Return the (x, y) coordinate for the center point of the cell that contains the specified text.  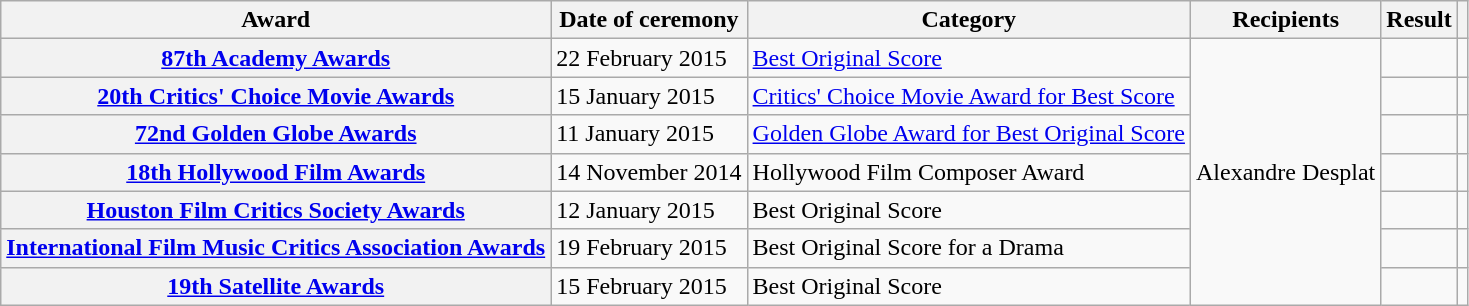
Result (1419, 20)
International Film Music Critics Association Awards (276, 248)
72nd Golden Globe Awards (276, 134)
15 February 2015 (649, 286)
15 January 2015 (649, 96)
87th Academy Awards (276, 58)
Date of ceremony (649, 20)
Houston Film Critics Society Awards (276, 210)
18th Hollywood Film Awards (276, 172)
11 January 2015 (649, 134)
Critics' Choice Movie Award for Best Score (968, 96)
12 January 2015 (649, 210)
20th Critics' Choice Movie Awards (276, 96)
Recipients (1285, 20)
Hollywood Film Composer Award (968, 172)
Golden Globe Award for Best Original Score (968, 134)
Award (276, 20)
22 February 2015 (649, 58)
19 February 2015 (649, 248)
14 November 2014 (649, 172)
19th Satellite Awards (276, 286)
Alexandre Desplat (1285, 172)
Category (968, 20)
Best Original Score for a Drama (968, 248)
